Return (X, Y) of the center of cell containing provided text 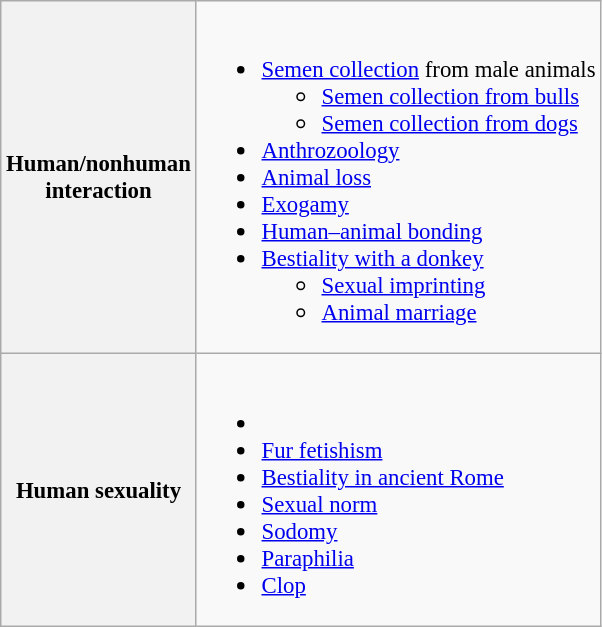
Human/nonhumaninteraction (98, 178)
Fur fetishismBestiality in ancient RomeSexual normSodomyParaphiliaClop (398, 490)
Human sexuality (98, 490)
